For the text-containing cell, return its midpoint in [x, y] coordinate format. 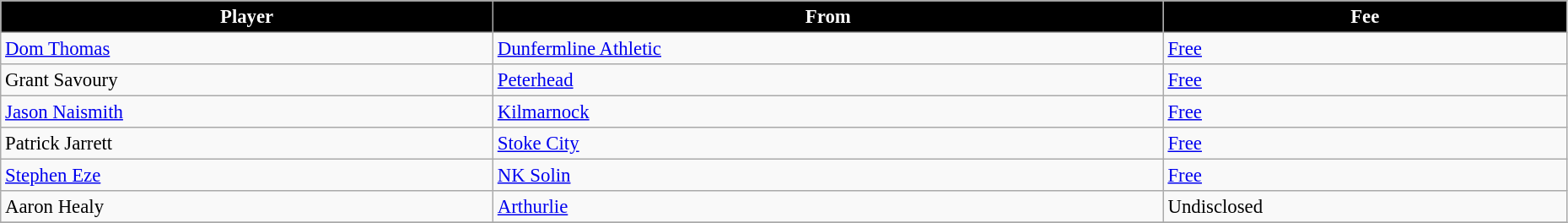
Stoke City [828, 144]
From [828, 17]
Dunfermline Athletic [828, 49]
Stephen Eze [247, 176]
Jason Naismith [247, 112]
Undisclosed [1365, 207]
Patrick Jarrett [247, 144]
Peterhead [828, 80]
NK Solin [828, 176]
Dom Thomas [247, 49]
Arthurlie [828, 207]
Player [247, 17]
Fee [1365, 17]
Grant Savoury [247, 80]
Aaron Healy [247, 207]
Kilmarnock [828, 112]
